Find where the given text appears and provide that cell's center as (X, Y) coordinate. 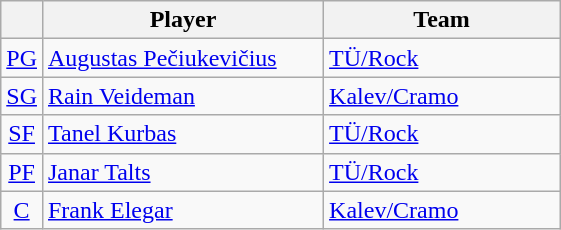
Frank Elegar (182, 210)
Team (442, 20)
PF (22, 172)
Tanel Kurbas (182, 134)
Janar Talts (182, 172)
Augustas Pečiukevičius (182, 58)
C (22, 210)
SF (22, 134)
PG (22, 58)
Rain Veideman (182, 96)
Player (182, 20)
SG (22, 96)
